Extract the (X, Y) coordinate from the center of the cell holding the provided text.  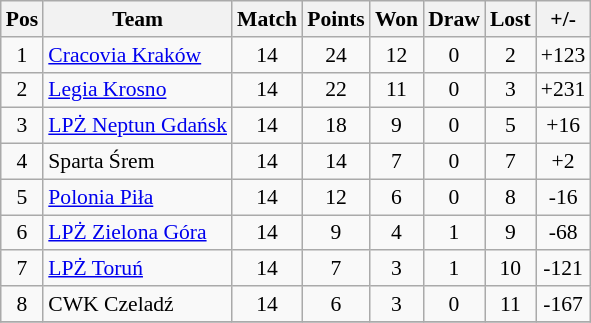
22 (336, 90)
+2 (564, 162)
+123 (564, 55)
+16 (564, 126)
Lost (510, 19)
24 (336, 55)
Points (336, 19)
-16 (564, 197)
Sparta Śrem (138, 162)
Won (396, 19)
-167 (564, 304)
-121 (564, 269)
Team (138, 19)
+231 (564, 90)
-68 (564, 233)
LPŻ Toruń (138, 269)
Cracovia Kraków (138, 55)
10 (510, 269)
Polonia Piła (138, 197)
LPŻ Neptun Gdańsk (138, 126)
+/- (564, 19)
CWK Czeladź (138, 304)
Legia Krosno (138, 90)
Match (267, 19)
Pos (22, 19)
18 (336, 126)
LPŻ Zielona Góra (138, 233)
Draw (454, 19)
